Scan for the cell matching the given text and deliver its (X, Y) coordinate at center. 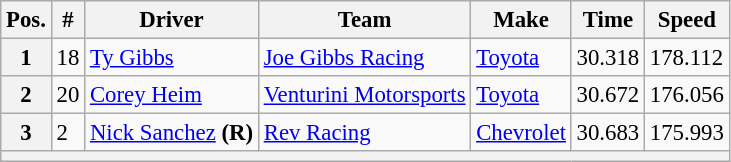
Make (521, 20)
30.683 (608, 133)
Team (364, 20)
Pos. (26, 20)
Ty Gibbs (172, 58)
178.112 (688, 58)
Nick Sanchez (R) (172, 133)
176.056 (688, 95)
30.672 (608, 95)
Time (608, 20)
Speed (688, 20)
Venturini Motorsports (364, 95)
Driver (172, 20)
18 (68, 58)
30.318 (608, 58)
Joe Gibbs Racing (364, 58)
Chevrolet (521, 133)
175.993 (688, 133)
Corey Heim (172, 95)
# (68, 20)
20 (68, 95)
1 (26, 58)
Rev Racing (364, 133)
3 (26, 133)
